Provide the [X, Y] coordinate of the cell's center where the given text is located.  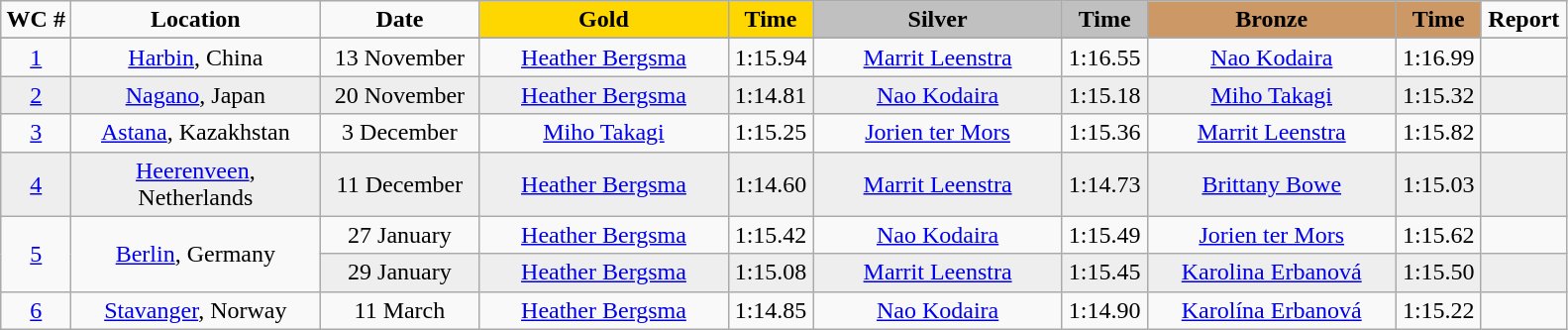
2 [36, 95]
Harbin, China [196, 57]
5 [36, 254]
Astana, Kazakhstan [196, 133]
1:15.94 [771, 57]
WC # [36, 20]
1:14.85 [771, 310]
1:15.25 [771, 133]
1:15.32 [1438, 95]
1:15.22 [1438, 310]
Heerenveen, Netherlands [196, 184]
3 December [400, 133]
20 November [400, 95]
4 [36, 184]
6 [36, 310]
27 January [400, 235]
1:16.55 [1104, 57]
3 [36, 133]
Stavanger, Norway [196, 310]
1:15.36 [1104, 133]
Brittany Bowe [1272, 184]
Date [400, 20]
13 November [400, 57]
Gold [604, 20]
1:15.45 [1104, 273]
1 [36, 57]
11 December [400, 184]
11 March [400, 310]
1:14.90 [1104, 310]
1:14.60 [771, 184]
Karolína Erbanová [1272, 310]
1:15.49 [1104, 235]
Location [196, 20]
1:14.81 [771, 95]
1:15.18 [1104, 95]
1:15.62 [1438, 235]
1:16.99 [1438, 57]
Report [1523, 20]
1:15.42 [771, 235]
Bronze [1272, 20]
Silver [937, 20]
1:15.08 [771, 273]
1:15.50 [1438, 273]
1:15.03 [1438, 184]
Karolina Erbanová [1272, 273]
Berlin, Germany [196, 254]
29 January [400, 273]
1:14.73 [1104, 184]
Nagano, Japan [196, 95]
1:15.82 [1438, 133]
